Pinpoint the cell where the given text exists, returning its [X, Y] midpoint coordinate. 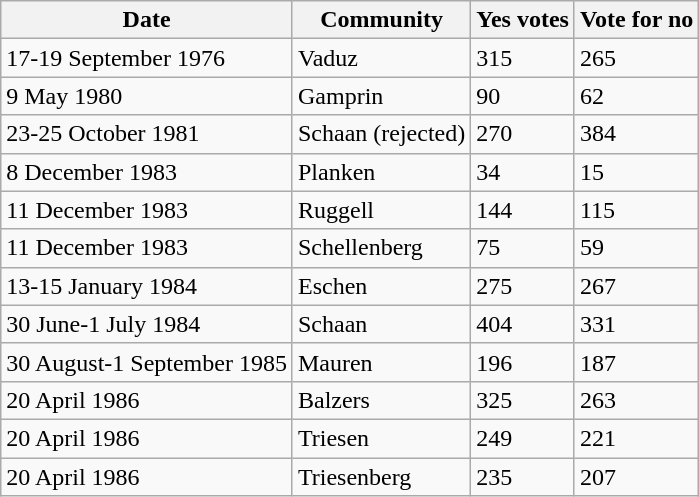
15 [636, 172]
265 [636, 58]
13-15 January 1984 [147, 286]
59 [636, 248]
187 [636, 362]
270 [523, 134]
331 [636, 324]
Schellenberg [381, 248]
75 [523, 248]
Mauren [381, 362]
Schaan (rejected) [381, 134]
17-19 September 1976 [147, 58]
249 [523, 438]
Ruggell [381, 210]
263 [636, 400]
Community [381, 20]
115 [636, 210]
235 [523, 477]
Schaan [381, 324]
144 [523, 210]
315 [523, 58]
Planken [381, 172]
267 [636, 286]
30 June-1 July 1984 [147, 324]
Balzers [381, 400]
Triesenberg [381, 477]
404 [523, 324]
Gamprin [381, 96]
Vaduz [381, 58]
90 [523, 96]
Eschen [381, 286]
196 [523, 362]
9 May 1980 [147, 96]
Yes votes [523, 20]
34 [523, 172]
8 December 1983 [147, 172]
23-25 October 1981 [147, 134]
221 [636, 438]
207 [636, 477]
384 [636, 134]
Date [147, 20]
Triesen [381, 438]
275 [523, 286]
62 [636, 96]
Vote for no [636, 20]
325 [523, 400]
30 August-1 September 1985 [147, 362]
